Determine the [X, Y] coordinate at the center of the cell enclosing the given text.  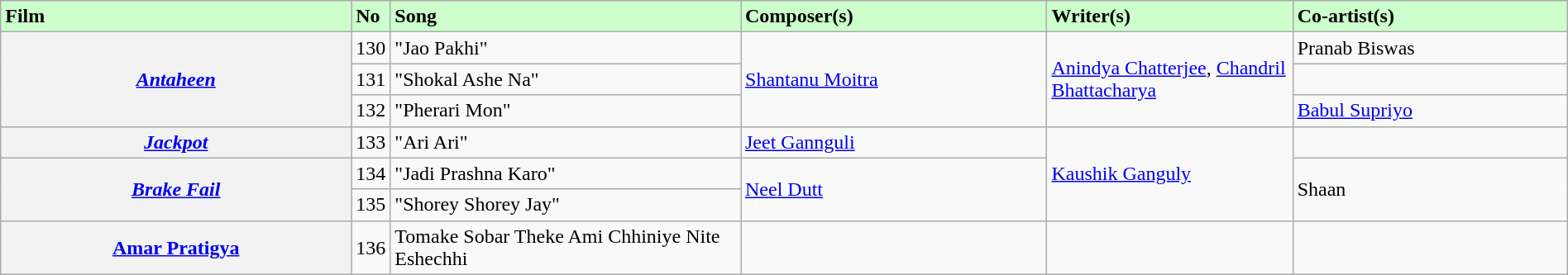
134 [370, 173]
Shaan [1430, 189]
Jeet Gannguli [894, 142]
Shantanu Moitra [894, 79]
132 [370, 111]
Song [566, 17]
Tomake Sobar Theke Ami Chhiniye Nite Eshechhi [566, 248]
"Shorey Shorey Jay" [566, 205]
Composer(s) [894, 17]
"Ari Ari" [566, 142]
131 [370, 79]
133 [370, 142]
Film [176, 17]
Kaushik Ganguly [1169, 173]
Babul Supriyo [1430, 111]
Co-artist(s) [1430, 17]
Jackpot [176, 142]
"Jadi Prashna Karo" [566, 173]
Anindya Chatterjee, Chandril Bhattacharya [1169, 79]
No [370, 17]
"Shokal Ashe Na" [566, 79]
Neel Dutt [894, 189]
Writer(s) [1169, 17]
"Pherari Mon" [566, 111]
135 [370, 205]
Pranab Biswas [1430, 48]
130 [370, 48]
Amar Pratigya [176, 248]
Antaheen [176, 79]
Brake Fail [176, 189]
"Jao Pakhi" [566, 48]
136 [370, 248]
